For the text-containing cell, return its midpoint in [X, Y] coordinate format. 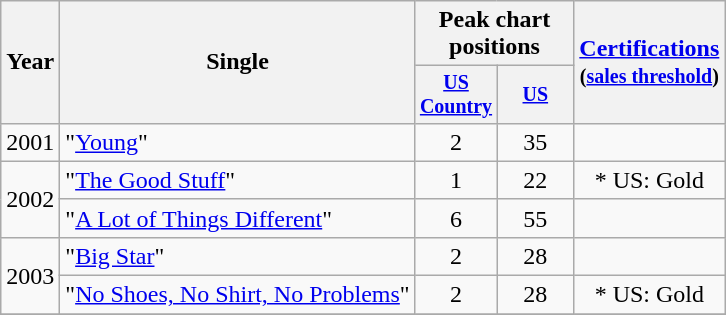
2003 [30, 275]
Peak chartpositions [494, 34]
2001 [30, 142]
55 [536, 218]
Year [30, 62]
2002 [30, 199]
"A Lot of Things Different" [238, 218]
22 [536, 180]
6 [456, 218]
Certifications(sales threshold) [650, 62]
"Big Star" [238, 256]
1 [456, 180]
Single [238, 62]
US [536, 94]
US Country [456, 94]
"No Shoes, No Shirt, No Problems" [238, 295]
35 [536, 142]
"Young" [238, 142]
"The Good Stuff" [238, 180]
